Locate the cell with the specified text and output its [x, y] center coordinate. 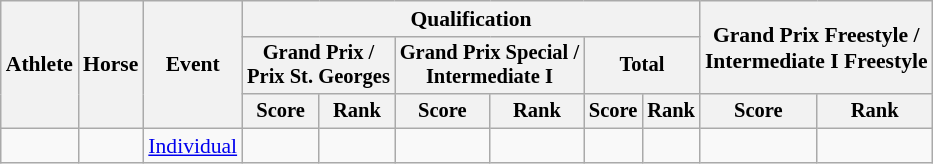
Total [642, 66]
Grand Prix Special /Intermediate I [490, 66]
Individual [192, 146]
Grand Prix /Prix St. Georges [318, 66]
Event [192, 64]
Horse [110, 64]
Qualification [471, 19]
Grand Prix Freestyle /Intermediate I Freestyle [816, 48]
Athlete [40, 64]
